From the cell containing the given text, extract its center point as [x, y] coordinate. 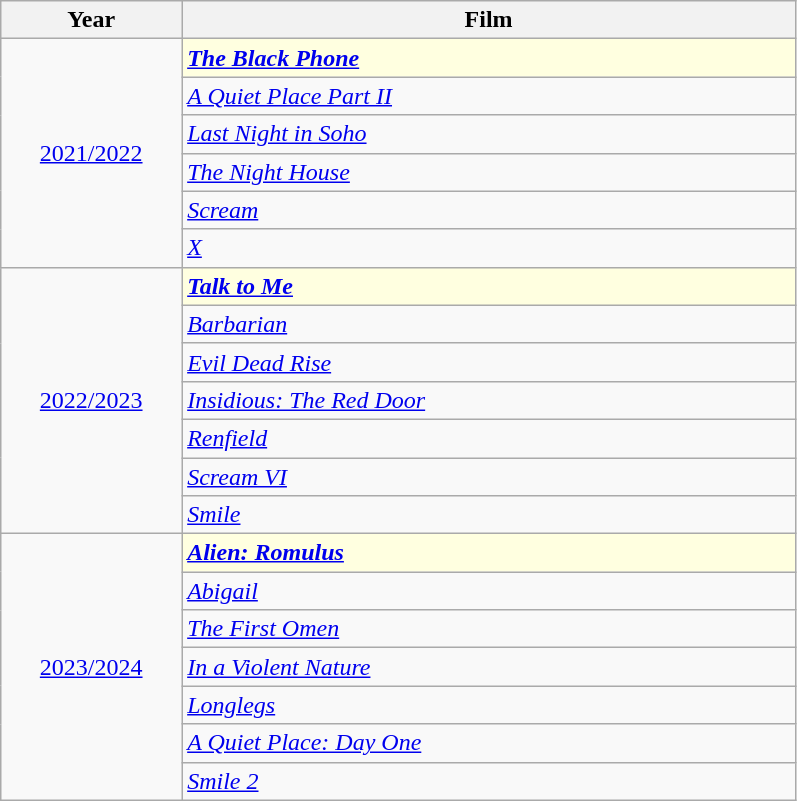
Last Night in Soho [489, 134]
Year [92, 20]
Abigail [489, 591]
Smile [489, 515]
2023/2024 [92, 667]
Barbarian [489, 324]
A Quiet Place: Day One [489, 743]
The First Omen [489, 629]
A Quiet Place Part II [489, 96]
2022/2023 [92, 400]
Scream VI [489, 477]
Alien: Romulus [489, 553]
Evil Dead Rise [489, 362]
Longlegs [489, 705]
Smile 2 [489, 781]
The Black Phone [489, 58]
Insidious: The Red Door [489, 400]
Scream [489, 210]
2021/2022 [92, 153]
In a Violent Nature [489, 667]
The Night House [489, 172]
Film [489, 20]
X [489, 248]
Talk to Me [489, 286]
Renfield [489, 438]
